Scan for the cell matching the given text and deliver its (X, Y) coordinate at center. 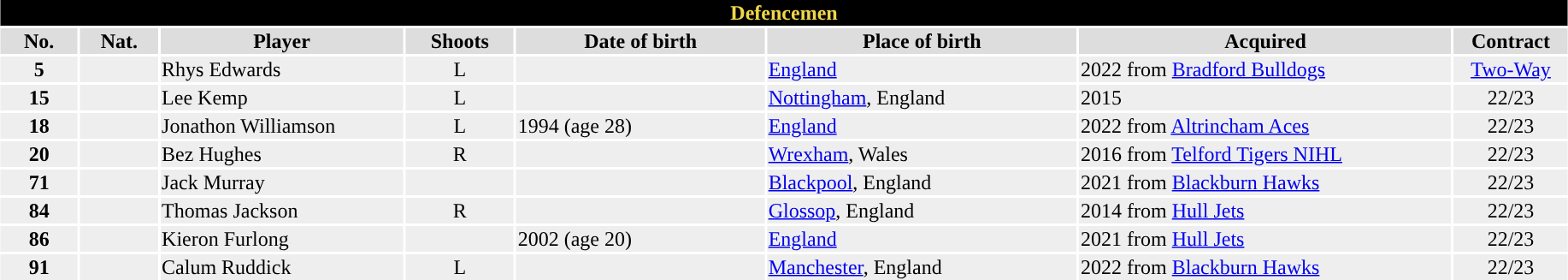
Date of birth (640, 41)
Jonathon Williamson (282, 126)
Kieron Furlong (282, 239)
84 (39, 211)
2022 from Blackburn Hawks (1265, 267)
86 (39, 239)
Defencemen (783, 13)
Lee Kemp (282, 98)
Nottingham, England (922, 98)
Calum Ruddick (282, 267)
2022 from Altrincham Aces (1265, 126)
Jack Murray (282, 182)
71 (39, 182)
2016 from Telford Tigers NIHL (1265, 154)
15 (39, 98)
91 (39, 267)
No. (39, 41)
1994 (age 28) (640, 126)
Glossop, England (922, 211)
Place of birth (922, 41)
Wrexham, Wales (922, 154)
Contract (1510, 41)
Rhys Edwards (282, 69)
2021 from Blackburn Hawks (1265, 182)
18 (39, 126)
Blackpool, England (922, 182)
2021 from Hull Jets (1265, 239)
Two-Way (1510, 69)
2014 from Hull Jets (1265, 211)
2002 (age 20) (640, 239)
2015 (1265, 98)
Acquired (1265, 41)
Bez Hughes (282, 154)
Thomas Jackson (282, 211)
5 (39, 69)
Manchester, England (922, 267)
2022 from Bradford Bulldogs (1265, 69)
Nat. (120, 41)
20 (39, 154)
Shoots (460, 41)
Player (282, 41)
